Extract the (X, Y) coordinate from the center of the cell holding the provided text.  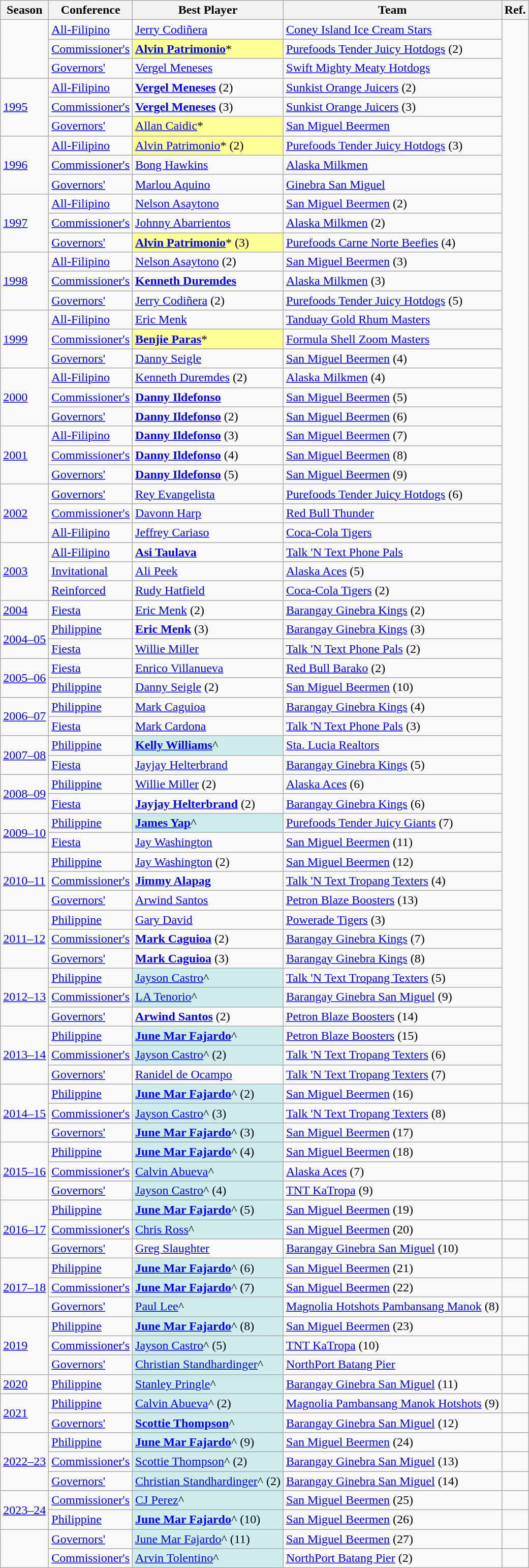
San Miguel Beermen (20) (393, 1229)
Invitational (90, 571)
San Miguel Beermen (10) (393, 687)
San Miguel Beermen (21) (393, 1268)
2004–05 (24, 639)
Barangay Ginebra Kings (8) (393, 958)
Barangay Ginebra San Miguel (11) (393, 1384)
Barangay Ginebra Kings (3) (393, 629)
Talk 'N Text Tropang Texters (7) (393, 1074)
San Miguel Beermen (5) (393, 397)
Rey Evangelista (208, 494)
Sta. Lucia Realtors (393, 745)
Team (393, 10)
2004 (24, 610)
Purefoods Tender Juicy Hotdogs (6) (393, 494)
Barangay Ginebra San Miguel (14) (393, 1481)
2022–23 (24, 1461)
Barangay Ginebra San Miguel (9) (393, 997)
2014–15 (24, 1113)
Purefoods Tender Juicy Hotdogs (2) (393, 49)
June Mar Fajardo^ (8) (208, 1326)
Willie Miller (2) (208, 784)
Jimmy Alapag (208, 881)
San Miguel Beermen (17) (393, 1132)
Danny Ildefonso (4) (208, 455)
Mark Caguioa (2) (208, 939)
Petron Blaze Boosters (13) (393, 900)
Alvin Patrimonio* (2) (208, 145)
Coca-Cola Tigers (2) (393, 591)
Eric Menk (2) (208, 610)
Purefoods Carne Norte Beefies (4) (393, 243)
2001 (24, 455)
Kenneth Duremdes (208, 281)
Coney Island Ice Cream Stars (393, 29)
San Miguel Beermen (12) (393, 862)
Nelson Asaytono (208, 203)
1996 (24, 165)
Alvin Patrimonio* (3) (208, 243)
Mark Caguioa (3) (208, 958)
1999 (24, 339)
2002 (24, 513)
2021 (24, 1413)
Jerry Codiñera (208, 29)
Davonn Harp (208, 513)
Best Player (208, 10)
Arwind Santos (208, 900)
CJ Perez^ (208, 1500)
San Miguel Beermen (22) (393, 1287)
Purefoods Tender Juicy Giants (7) (393, 823)
Alaska Milkmen (3) (393, 281)
June Mar Fajardo^ (10) (208, 1520)
Kenneth Duremdes (2) (208, 378)
Red Bull Barako (2) (393, 668)
San Miguel Beermen (18) (393, 1152)
Jayjay Helterbrand (2) (208, 803)
Vergel Meneses (208, 68)
2023–24 (24, 1510)
Danny Seigle (2) (208, 687)
Calvin Abueva^ (208, 1171)
Danny Ildefonso (2) (208, 416)
Paul Lee^ (208, 1307)
San Miguel Beermen (16) (393, 1094)
Eric Menk (3) (208, 629)
Talk 'N Text Phone Pals (3) (393, 726)
Alaska Aces (7) (393, 1171)
San Miguel Beermen (11) (393, 842)
San Miguel Beermen (2) (393, 203)
2015–16 (24, 1171)
Danny Ildefonso (5) (208, 474)
2010–11 (24, 881)
San Miguel Beermen (6) (393, 416)
Talk 'N Text Phone Pals (393, 552)
2012–13 (24, 997)
Johnny Abarrientos (208, 223)
Barangay Ginebra Kings (6) (393, 803)
Talk 'N Text Tropang Texters (4) (393, 881)
June Mar Fajardo^ (11) (208, 1539)
Benjie Paras* (208, 339)
1998 (24, 281)
Barangay Ginebra Kings (2) (393, 610)
Danny Ildefonso (208, 397)
Jayson Castro^ (208, 978)
Gary David (208, 920)
Kelly Williams^ (208, 745)
June Mar Fajardo^ (2) (208, 1094)
2000 (24, 397)
TNT KaTropa (9) (393, 1191)
Ali Peek (208, 571)
Ranidel de Ocampo (208, 1074)
San Miguel Beermen (7) (393, 436)
Talk 'N Text Phone Pals (2) (393, 649)
Greg Slaughter (208, 1249)
San Miguel Beermen (27) (393, 1539)
2005–06 (24, 678)
2011–12 (24, 939)
San Miguel Beermen (8) (393, 455)
Magnolia Hotshots Pambansang Manok (8) (393, 1307)
Alaska Milkmen (4) (393, 378)
San Miguel Beermen (19) (393, 1210)
Alaska Milkmen (2) (393, 223)
San Miguel Beermen (9) (393, 474)
Conference (90, 10)
Season (24, 10)
Purefoods Tender Juicy Hotdogs (5) (393, 300)
Jay Washington (2) (208, 862)
NorthPort Batang Pier (2) (393, 1558)
Swift Mighty Meaty Hotdogs (393, 68)
Jayson Castro^ (5) (208, 1345)
2009–10 (24, 832)
2006–07 (24, 716)
Nelson Asaytono (2) (208, 262)
June Mar Fajardo^ (6) (208, 1268)
LA Tenorio^ (208, 997)
2008–09 (24, 794)
2017–18 (24, 1287)
1995 (24, 107)
Jayjay Helterbrand (208, 765)
Calvin Abueva^ (2) (208, 1403)
Alaska Milkmen (393, 165)
Rudy Hatfield (208, 591)
June Mar Fajardo^ (208, 1036)
Jayson Castro^ (2) (208, 1055)
Jayson Castro^ (4) (208, 1191)
2007–08 (24, 755)
Scottie Thompson^ (2) (208, 1461)
Scottie Thompson^ (208, 1423)
Talk 'N Text Tropang Texters (8) (393, 1113)
Jeffrey Cariaso (208, 532)
Danny Ildefonso (3) (208, 436)
San Miguel Beermen (4) (393, 358)
Formula Shell Zoom Masters (393, 339)
Mark Cardona (208, 726)
Asi Taulava (208, 552)
Barangay Ginebra San Miguel (13) (393, 1461)
San Miguel Beermen (23) (393, 1326)
Talk 'N Text Tropang Texters (5) (393, 978)
Arwind Santos (2) (208, 1016)
Sunkist Orange Juicers (3) (393, 107)
Alaska Aces (6) (393, 784)
Petron Blaze Boosters (15) (393, 1036)
June Mar Fajardo^ (3) (208, 1132)
Willie Miller (208, 649)
Reinforced (90, 591)
Purefoods Tender Juicy Hotdogs (3) (393, 145)
Ginebra San Miguel (393, 184)
Allan Caidic* (208, 126)
2019 (24, 1345)
June Mar Fajardo^ (7) (208, 1287)
2013–14 (24, 1055)
Ref. (515, 10)
Bong Hawkins (208, 165)
Vergel Meneses (2) (208, 87)
Red Bull Thunder (393, 513)
Sunkist Orange Juicers (2) (393, 87)
2003 (24, 571)
NorthPort Batang Pier (393, 1365)
Christian Standhardinger^ (2) (208, 1481)
Enrico Villanueva (208, 668)
Eric Menk (208, 320)
Vergel Meneses (3) (208, 107)
2016–17 (24, 1229)
Alvin Patrimonio* (208, 49)
June Mar Fajardo^ (5) (208, 1210)
San Miguel Beermen (25) (393, 1500)
2020 (24, 1384)
Magnolia Pambansang Manok Hotshots (9) (393, 1403)
Christian Standhardinger^ (208, 1365)
Barangay Ginebra Kings (4) (393, 707)
Powerade Tigers (3) (393, 920)
Alaska Aces (5) (393, 571)
TNT KaTropa (10) (393, 1345)
Barangay Ginebra San Miguel (10) (393, 1249)
Marlou Aquino (208, 184)
Petron Blaze Boosters (14) (393, 1016)
Jerry Codiñera (2) (208, 300)
Barangay Ginebra Kings (7) (393, 939)
Chris Ross^ (208, 1229)
Barangay Ginebra Kings (5) (393, 765)
Talk 'N Text Tropang Texters (6) (393, 1055)
San Miguel Beermen (3) (393, 262)
Coca-Cola Tigers (393, 532)
San Miguel Beermen (26) (393, 1520)
Danny Seigle (208, 358)
1997 (24, 223)
Arvin Tolentino^ (208, 1558)
Tanduay Gold Rhum Masters (393, 320)
June Mar Fajardo^ (9) (208, 1442)
San Miguel Beermen (393, 126)
San Miguel Beermen (24) (393, 1442)
Jay Washington (208, 842)
Jayson Castro^ (3) (208, 1113)
James Yap^ (208, 823)
June Mar Fajardo^ (4) (208, 1152)
Stanley Pringle^ (208, 1384)
Mark Caguioa (208, 707)
Barangay Ginebra San Miguel (12) (393, 1423)
